Find where the given text appears and provide that cell's center as (X, Y) coordinate. 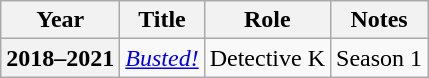
Year (60, 20)
Busted! (162, 58)
Season 1 (380, 58)
Notes (380, 20)
2018–2021 (60, 58)
Role (267, 20)
Detective K (267, 58)
Title (162, 20)
